Return (x, y) of the center of cell containing provided text 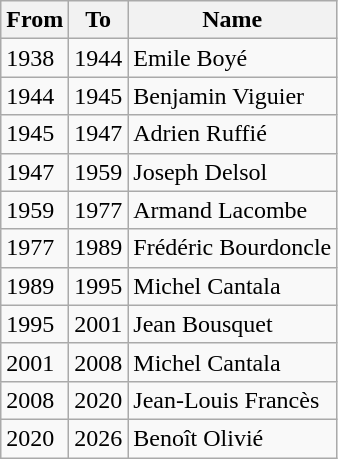
Armand Lacombe (232, 210)
To (98, 20)
Emile Boyé (232, 58)
Name (232, 20)
Joseph Delsol (232, 172)
1938 (35, 58)
Benjamin Viguier (232, 96)
Adrien Ruffié (232, 134)
Benoît Olivié (232, 438)
Jean-Louis Francès (232, 400)
From (35, 20)
2026 (98, 438)
Frédéric Bourdoncle (232, 248)
Jean Bousquet (232, 324)
